Detect which cell encompasses the target text, then output its (x, y) center coordinate. 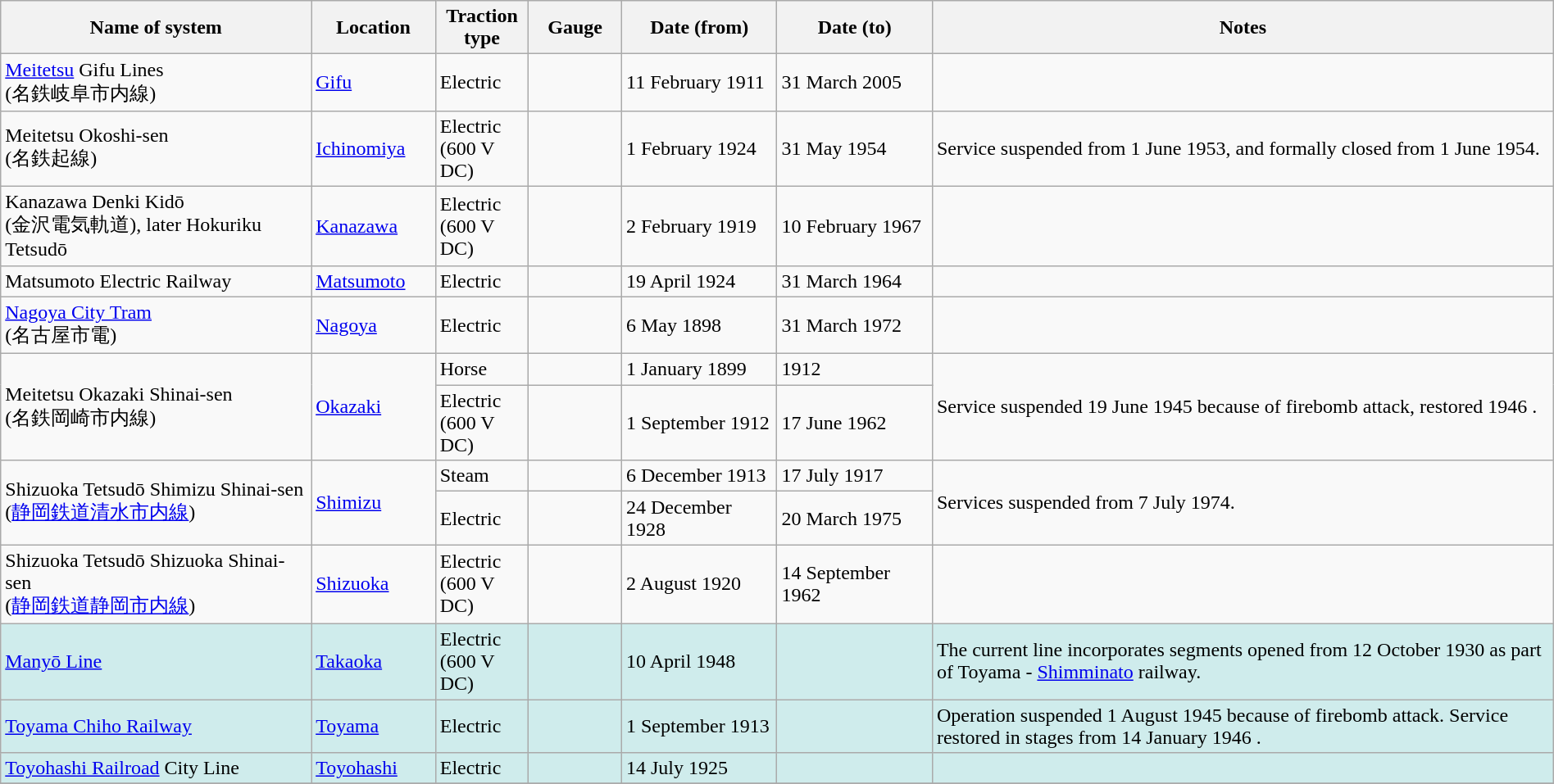
Meitetsu Okoshi-sen(名鉄起線) (156, 148)
Manyō Line (156, 661)
6 May 1898 (698, 325)
14 September 1962 (854, 585)
Toyama Chiho Railway (156, 726)
Nagoya (374, 325)
Tractiontype (482, 28)
Toyama (374, 726)
Service suspended from 1 June 1953, and formally closed from 1 June 1954. (1243, 148)
Operation suspended 1 August 1945 because of firebomb attack. Service restored in stages from 14 January 1946 . (1243, 726)
17 June 1962 (854, 423)
Service suspended 19 June 1945 because of firebomb attack, restored 1946 . (1243, 407)
2 February 1919 (698, 226)
1 January 1899 (698, 369)
20 March 1975 (854, 518)
Shimizu (374, 503)
Horse (482, 369)
Shizuoka Tetsudō Shimizu Shinai-sen(静岡鉄道清水市内線) (156, 503)
Meitetsu Okazaki Shinai-sen(名鉄岡崎市内線) (156, 407)
Gifu (374, 83)
Date (to) (854, 28)
Notes (1243, 28)
14 July 1925 (698, 768)
31 March 1972 (854, 325)
The current line incorporates segments opened from 12 October 1930 as part of Toyama - Shimminato railway. (1243, 661)
Toyohashi Railroad City Line (156, 768)
Kanazawa Denki Kidō(金沢電気軌道), later Hokuriku Tetsudō (156, 226)
1 September 1913 (698, 726)
Name of system (156, 28)
Shizuoka (374, 585)
Takaoka (374, 661)
Shizuoka Tetsudō Shizuoka Shinai-sen(静岡鉄道静岡市内線) (156, 585)
1912 (854, 369)
1 February 1924 (698, 148)
Matsumoto (374, 281)
Date (from) (698, 28)
Ichinomiya (374, 148)
Nagoya City Tram(名古屋市電) (156, 325)
Okazaki (374, 407)
Steam (482, 476)
Kanazawa (374, 226)
Services suspended from 7 July 1974. (1243, 503)
1 September 1912 (698, 423)
6 December 1913 (698, 476)
Gauge (575, 28)
Meitetsu Gifu Lines(名鉄岐阜市内線) (156, 83)
31 March 1964 (854, 281)
31 March 2005 (854, 83)
11 February 1911 (698, 83)
Location (374, 28)
19 April 1924 (698, 281)
24 December 1928 (698, 518)
10 February 1967 (854, 226)
10 April 1948 (698, 661)
17 July 1917 (854, 476)
Toyohashi (374, 768)
Matsumoto Electric Railway (156, 281)
2 August 1920 (698, 585)
31 May 1954 (854, 148)
